Identify which cell holds the provided text, then report its [X, Y] central coordinate. 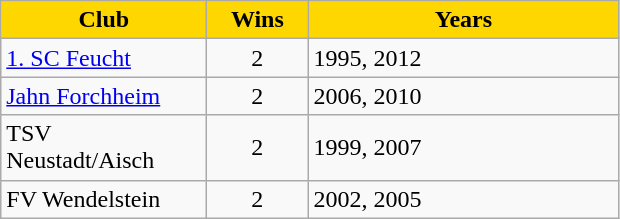
Years [464, 20]
FV Wendelstein [104, 199]
Jahn Forchheim [104, 96]
Club [104, 20]
TSV Neustadt/Aisch [104, 148]
2002, 2005 [464, 199]
1. SC Feucht [104, 58]
1999, 2007 [464, 148]
1995, 2012 [464, 58]
Wins [258, 20]
2006, 2010 [464, 96]
